Scan for the cell matching the given text and deliver its (x, y) coordinate at center. 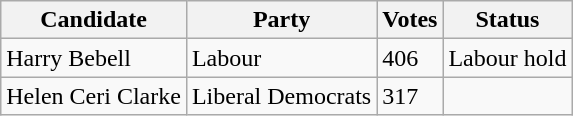
Helen Ceri Clarke (94, 96)
Harry Bebell (94, 58)
Votes (410, 20)
Labour (281, 58)
Candidate (94, 20)
Party (281, 20)
Status (508, 20)
Labour hold (508, 58)
317 (410, 96)
Liberal Democrats (281, 96)
406 (410, 58)
